Pinpoint the cell where the given text exists, returning its [X, Y] midpoint coordinate. 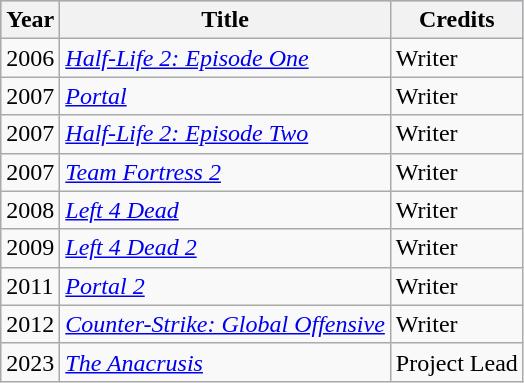
2023 [30, 362]
2012 [30, 324]
2009 [30, 248]
Credits [456, 20]
Left 4 Dead 2 [226, 248]
Title [226, 20]
Year [30, 20]
Team Fortress 2 [226, 172]
The Anacrusis [226, 362]
2011 [30, 286]
Half-Life 2: Episode Two [226, 134]
2008 [30, 210]
Counter-Strike: Global Offensive [226, 324]
Portal 2 [226, 286]
Half-Life 2: Episode One [226, 58]
Portal [226, 96]
2006 [30, 58]
Left 4 Dead [226, 210]
Project Lead [456, 362]
